Extract the [x, y] coordinate from the center of the cell holding the provided text.  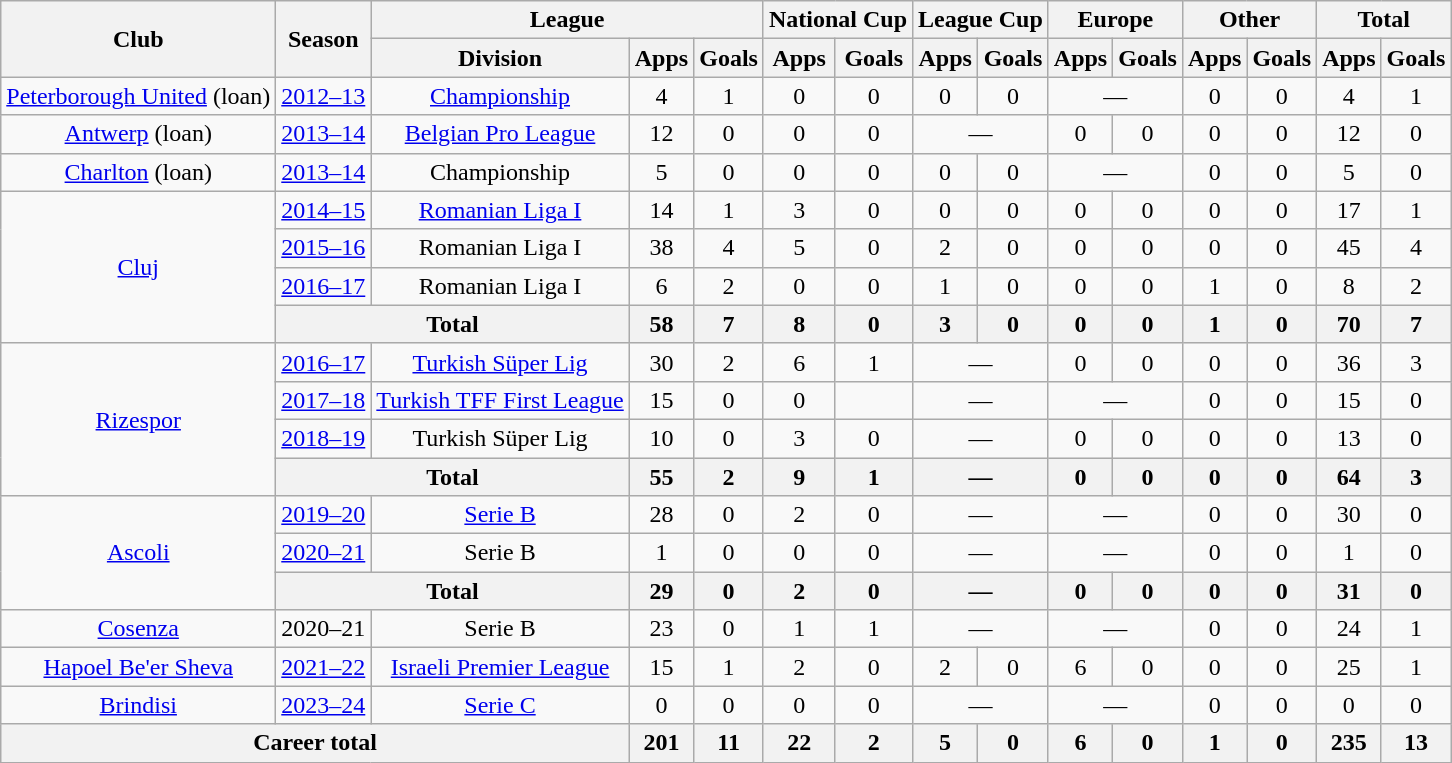
League [568, 20]
Israeli Premier League [500, 667]
Peterborough United (loan) [138, 96]
10 [661, 438]
2023–24 [324, 705]
Ascoli [138, 553]
29 [661, 591]
2019–20 [324, 515]
58 [661, 324]
2018–19 [324, 438]
Season [324, 39]
2012–13 [324, 96]
Charlton (loan) [138, 172]
22 [799, 743]
45 [1349, 248]
Hapoel Be'er Sheva [138, 667]
2015–16 [324, 248]
24 [1349, 629]
201 [661, 743]
38 [661, 248]
55 [661, 477]
36 [1349, 362]
Career total [315, 743]
National Cup [838, 20]
Belgian Pro League [500, 134]
Cosenza [138, 629]
25 [1349, 667]
2017–18 [324, 400]
64 [1349, 477]
Brindisi [138, 705]
17 [1349, 210]
Rizespor [138, 419]
11 [729, 743]
23 [661, 629]
14 [661, 210]
2021–22 [324, 667]
9 [799, 477]
League Cup [981, 20]
70 [1349, 324]
31 [1349, 591]
Europe [1115, 20]
Serie C [500, 705]
235 [1349, 743]
Other [1249, 20]
Cluj [138, 267]
Antwerp (loan) [138, 134]
Turkish TFF First League [500, 400]
2014–15 [324, 210]
28 [661, 515]
Club [138, 39]
Division [500, 58]
